Return the [X, Y] coordinate for the center point of the cell that contains the specified text.  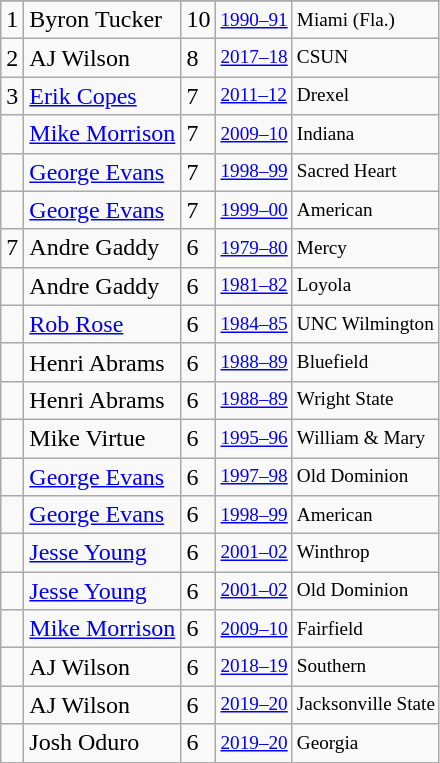
Mercy [366, 248]
Mike Virtue [102, 438]
1990–91 [254, 20]
Miami (Fla.) [366, 20]
CSUN [366, 58]
Wright State [366, 400]
2018–19 [254, 667]
UNC Wilmington [366, 324]
Erik Copes [102, 96]
2017–18 [254, 58]
Winthrop [366, 553]
2 [12, 58]
2011–12 [254, 96]
1981–82 [254, 286]
Georgia [366, 743]
1979–80 [254, 248]
1984–85 [254, 324]
Jacksonville State [366, 705]
Byron Tucker [102, 20]
Indiana [366, 134]
Sacred Heart [366, 172]
8 [198, 58]
Loyola [366, 286]
1995–96 [254, 438]
Bluefield [366, 362]
William & Mary [366, 438]
1997–98 [254, 477]
Josh Oduro [102, 743]
10 [198, 20]
Fairfield [366, 629]
Rob Rose [102, 324]
3 [12, 96]
1999–00 [254, 210]
Drexel [366, 96]
1 [12, 20]
Southern [366, 667]
